Identify which cell holds the provided text, then report its [x, y] central coordinate. 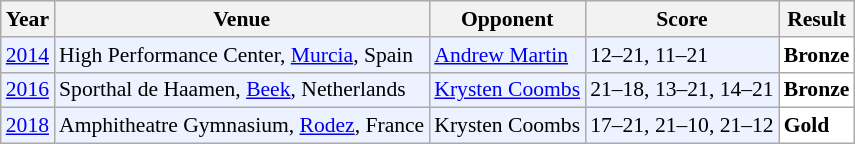
2014 [28, 55]
21–18, 13–21, 14–21 [682, 90]
Gold [817, 126]
Score [682, 19]
Result [817, 19]
High Performance Center, Murcia, Spain [242, 55]
Amphitheatre Gymnasium, Rodez, France [242, 126]
Sporthal de Haamen, Beek, Netherlands [242, 90]
2018 [28, 126]
Year [28, 19]
12–21, 11–21 [682, 55]
Venue [242, 19]
Opponent [507, 19]
Andrew Martin [507, 55]
17–21, 21–10, 21–12 [682, 126]
2016 [28, 90]
